Return [x, y] of the center of cell containing provided text 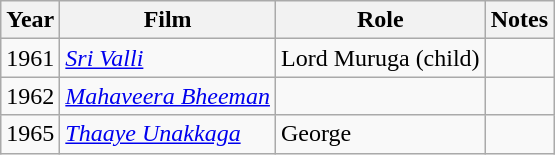
1962 [30, 96]
1965 [30, 134]
Year [30, 20]
Sri Valli [168, 58]
1961 [30, 58]
Lord Muruga (child) [380, 58]
Mahaveera Bheeman [168, 96]
Film [168, 20]
Role [380, 20]
Thaaye Unakkaga [168, 134]
George [380, 134]
Notes [519, 20]
